Determine the (X, Y) coordinate at the center of the cell enclosing the given text.  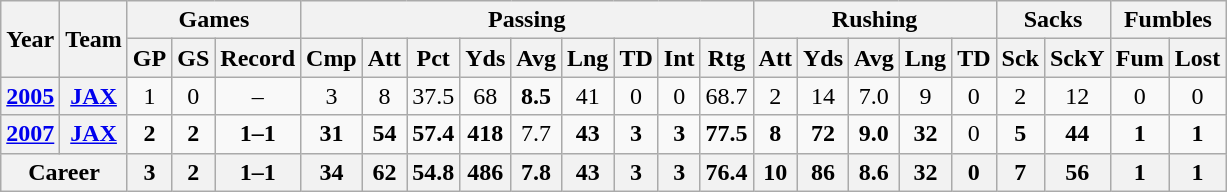
Rushing (874, 20)
86 (822, 172)
2007 (30, 134)
2005 (30, 96)
56 (1077, 172)
57.4 (434, 134)
7 (1020, 172)
5 (1020, 134)
Sacks (1053, 20)
418 (486, 134)
44 (1077, 134)
68 (486, 96)
Pct (434, 58)
486 (486, 172)
7.8 (536, 172)
GP (149, 58)
10 (775, 172)
Fum (1140, 58)
Sck (1020, 58)
54 (384, 134)
8.6 (874, 172)
Cmp (332, 58)
Fumbles (1168, 20)
Passing (528, 20)
62 (384, 172)
9 (925, 96)
Team (94, 39)
68.7 (726, 96)
41 (587, 96)
12 (1077, 96)
34 (332, 172)
Career (64, 172)
31 (332, 134)
8.5 (536, 96)
Int (679, 58)
– (258, 96)
9.0 (874, 134)
77.5 (726, 134)
Lost (1197, 58)
14 (822, 96)
GS (194, 58)
SckY (1077, 58)
Record (258, 58)
72 (822, 134)
Rtg (726, 58)
76.4 (726, 172)
54.8 (434, 172)
7.7 (536, 134)
37.5 (434, 96)
7.0 (874, 96)
Year (30, 39)
Games (214, 20)
